Find where the given text appears and provide that cell's center as [X, Y] coordinate. 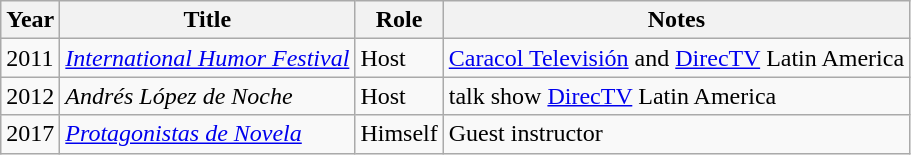
Himself [399, 134]
Protagonistas de Novela [208, 134]
Notes [676, 20]
Title [208, 20]
Guest instructor [676, 134]
Role [399, 20]
2011 [30, 58]
talk show DirecTV Latin America [676, 96]
International Humor Festival [208, 58]
Andrés López de Noche [208, 96]
2017 [30, 134]
2012 [30, 96]
Year [30, 20]
Caracol Televisión and DirecTV Latin America [676, 58]
